Return [X, Y] of the center of cell containing provided text 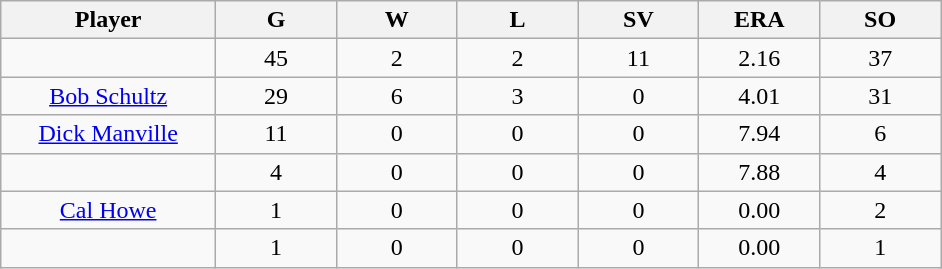
Player [108, 20]
2.16 [760, 58]
G [276, 20]
W [396, 20]
L [518, 20]
45 [276, 58]
31 [880, 96]
3 [518, 96]
Dick Manville [108, 134]
Bob Schultz [108, 96]
SV [638, 20]
7.94 [760, 134]
4.01 [760, 96]
SO [880, 20]
ERA [760, 20]
7.88 [760, 172]
37 [880, 58]
Cal Howe [108, 210]
29 [276, 96]
